For the text-containing cell, return its midpoint in (X, Y) coordinate format. 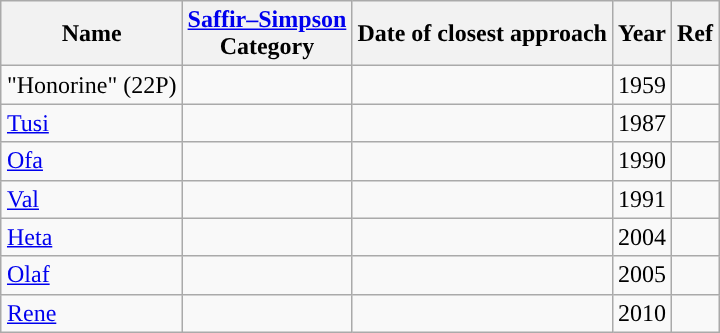
1987 (642, 123)
1959 (642, 85)
Ref (696, 34)
Year (642, 34)
Olaf (92, 275)
1991 (642, 199)
Ofa (92, 161)
Name (92, 34)
Heta (92, 237)
Val (92, 199)
2004 (642, 237)
Date of closest approach (482, 34)
"Honorine" (22P) (92, 85)
Tusi (92, 123)
2010 (642, 313)
Rene (92, 313)
1990 (642, 161)
Saffir–SimpsonCategory (267, 34)
2005 (642, 275)
